Scan for the cell matching the given text and deliver its [X, Y] coordinate at center. 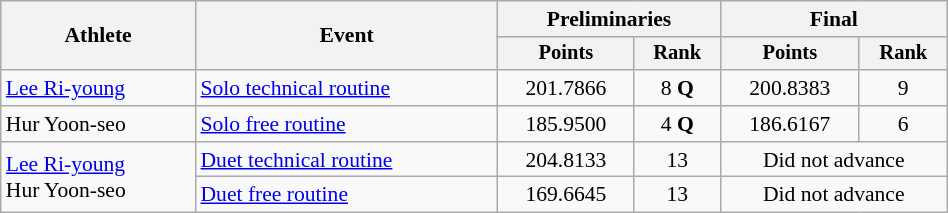
8 Q [677, 88]
Duet free routine [346, 195]
4 Q [677, 124]
9 [903, 88]
186.6167 [790, 124]
169.6645 [566, 195]
Athlete [98, 36]
Solo free routine [346, 124]
Lee Ri-young Hur Yoon-seo [98, 178]
Solo technical routine [346, 88]
Hur Yoon-seo [98, 124]
Lee Ri-young [98, 88]
Preliminaries [610, 19]
204.8133 [566, 160]
Final [834, 19]
200.8383 [790, 88]
Duet technical routine [346, 160]
Event [346, 36]
6 [903, 124]
201.7866 [566, 88]
185.9500 [566, 124]
